Search for the cell housing the specified text and yield its (x, y) center coordinate. 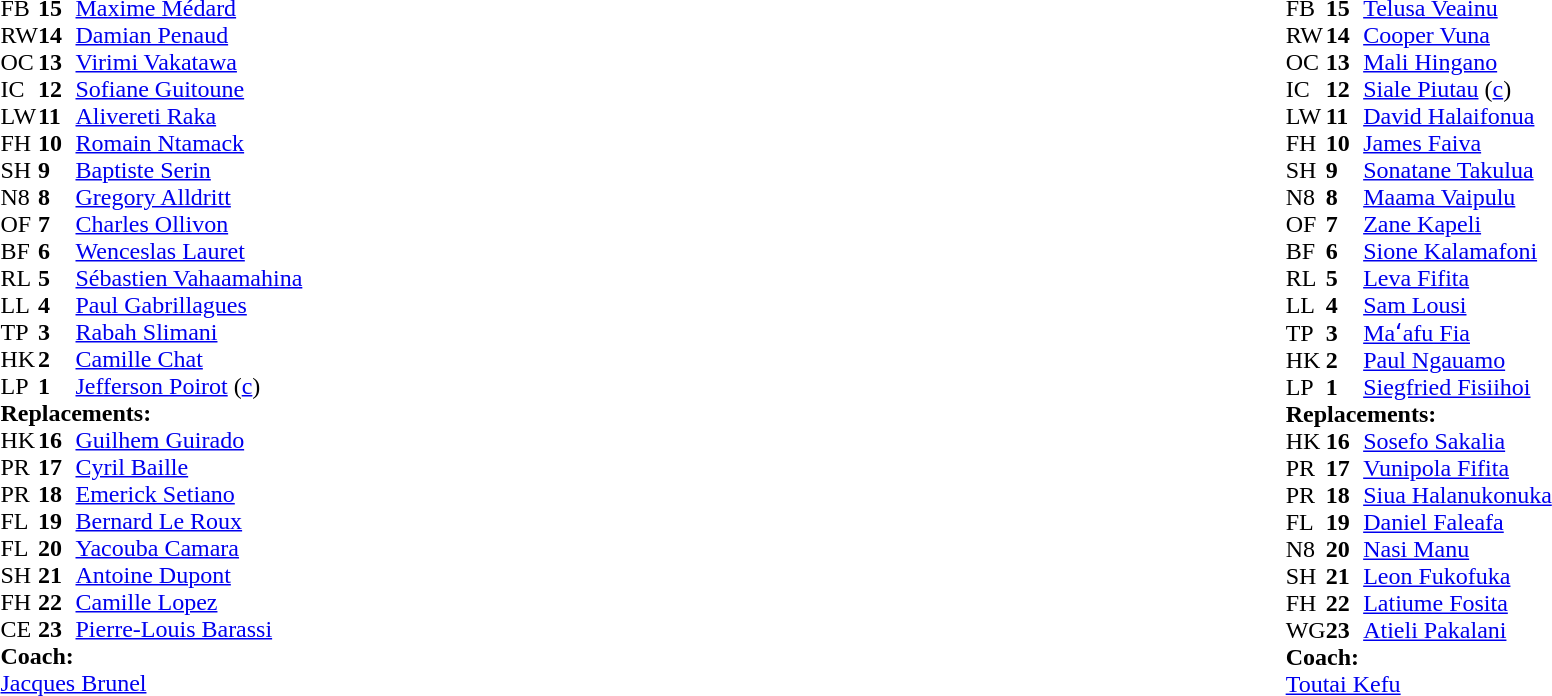
CE (19, 630)
Camille Chat (190, 360)
Siua Halanukonuka (1458, 496)
Zane Kapeli (1458, 224)
Sione Kalamafoni (1458, 252)
Leva Fifita (1458, 278)
Paul Ngauamo (1458, 360)
Antoine Dupont (190, 576)
Gregory Alldritt (190, 198)
Paul Gabrillagues (190, 306)
Sébastien Vahaamahina (190, 278)
Pierre-Louis Barassi (190, 630)
Guilhem Guirado (190, 440)
Bernard Le Roux (190, 522)
Alivereti Raka (190, 116)
Sofiane Guitoune (190, 90)
WG (1306, 630)
Cyril Baille (190, 468)
Romain Ntamack (190, 144)
Baptiste Serin (190, 170)
Siegfried Fisiihoi (1458, 388)
Damian Penaud (190, 36)
Sam Lousi (1458, 306)
Charles Ollivon (190, 224)
James Faiva (1458, 144)
Vunipola Fifita (1458, 468)
Latiume Fosita (1458, 604)
Rabah Slimani (190, 332)
Sosefo Sakalia (1458, 442)
Virimi Vakatawa (190, 62)
Nasi Manu (1458, 550)
Atieli Pakalani (1458, 630)
Maama Vaipulu (1458, 198)
Camille Lopez (190, 602)
Sonatane Takulua (1458, 170)
Siale Piutau (c) (1458, 90)
Wenceslas Lauret (190, 252)
Cooper Vuna (1458, 36)
Leon Fukofuka (1458, 576)
Daniel Faleafa (1458, 522)
Emerick Setiano (190, 494)
David Halaifonua (1458, 116)
Mali Hingano (1458, 62)
Yacouba Camara (190, 548)
Jefferson Poirot (c) (190, 386)
Maʻafu Fia (1458, 332)
